For the text-containing cell, return its midpoint in (X, Y) coordinate format. 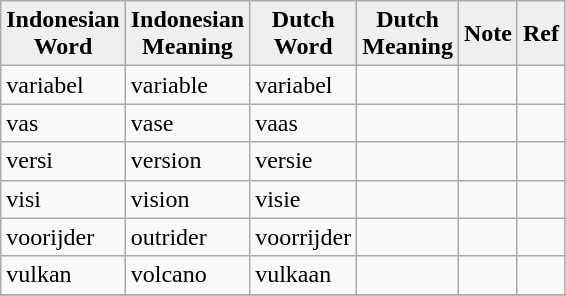
outrider (187, 237)
version (187, 161)
vision (187, 199)
vase (187, 123)
versie (304, 161)
versi (63, 161)
Indonesian Word (63, 34)
volcano (187, 275)
variable (187, 85)
Dutch Meaning (408, 34)
Dutch Word (304, 34)
visi (63, 199)
vaas (304, 123)
vas (63, 123)
visie (304, 199)
voorrijder (304, 237)
Note (488, 34)
Indonesian Meaning (187, 34)
vulkan (63, 275)
voorijder (63, 237)
Ref (540, 34)
vulkaan (304, 275)
